Capture the cell that displays the provided text and extract its [X, Y] central coordinate. 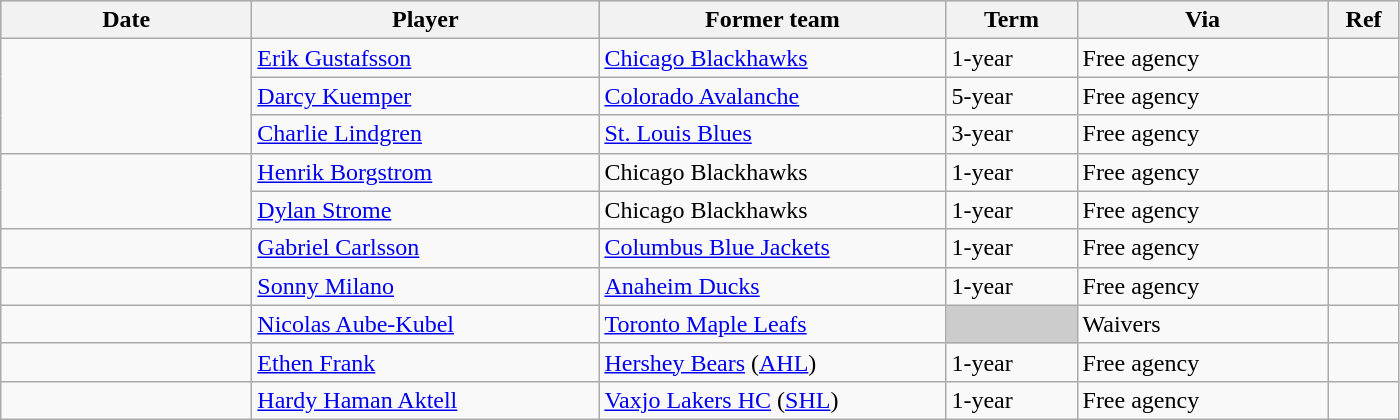
Hardy Haman Aktell [426, 400]
Ref [1364, 20]
Via [1202, 20]
Dylan Strome [426, 210]
Term [1012, 20]
Darcy Kuemper [426, 96]
Colorado Avalanche [772, 96]
Henrik Borgstrom [426, 172]
3-year [1012, 134]
5-year [1012, 96]
Toronto Maple Leafs [772, 324]
Gabriel Carlsson [426, 248]
Waivers [1202, 324]
Ethen Frank [426, 362]
Player [426, 20]
Vaxjo Lakers HC (SHL) [772, 400]
Nicolas Aube-Kubel [426, 324]
St. Louis Blues [772, 134]
Charlie Lindgren [426, 134]
Columbus Blue Jackets [772, 248]
Anaheim Ducks [772, 286]
Erik Gustafsson [426, 58]
Hershey Bears (AHL) [772, 362]
Sonny Milano [426, 286]
Date [126, 20]
Former team [772, 20]
